Determine the (x, y) coordinate at the center of the cell enclosing the given text.  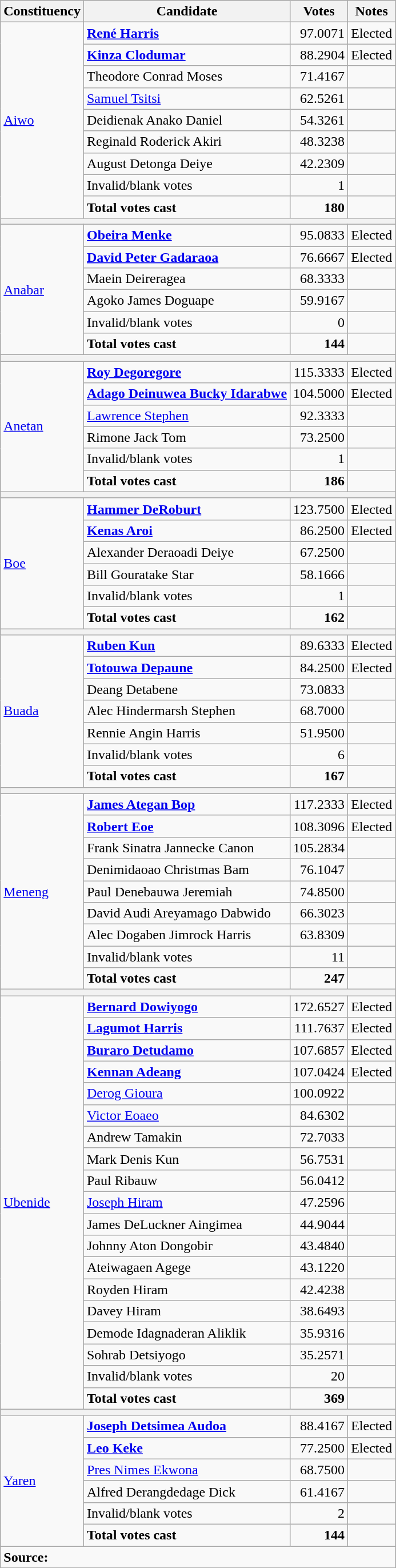
Deidienak Anako Daniel (186, 120)
Yaren (42, 1481)
84.6302 (319, 1115)
Anetan (42, 426)
Alec Dogaben Jimrock Harris (186, 935)
35.9316 (319, 1333)
76.6667 (319, 257)
Bill Gouratake Star (186, 574)
Obeira Menke (186, 235)
Notes (371, 11)
62.5261 (319, 98)
68.7000 (319, 711)
63.8309 (319, 935)
74.8500 (319, 891)
Kinza Clodumar (186, 55)
88.4167 (319, 1426)
Alec Hindermarsh Stephen (186, 711)
104.5000 (319, 394)
76.1047 (319, 869)
107.0424 (319, 1072)
Candidate (186, 11)
Frank Sinatra Jannecke Canon (186, 848)
56.0412 (319, 1180)
Ruben Kun (186, 646)
89.6333 (319, 646)
Aiwo (42, 120)
Demode Idagnaderan Aliklik (186, 1333)
68.3333 (319, 279)
David Audi Areyamago Dabwido (186, 913)
Leo Keke (186, 1448)
43.1220 (319, 1268)
August Detonga Deiye (186, 163)
Deang Detabene (186, 689)
Theodore Conrad Moses (186, 77)
105.2834 (319, 848)
42.4238 (319, 1290)
Kennan Adeang (186, 1072)
Ubenide (42, 1203)
Paul Denebauwa Jeremiah (186, 891)
71.4167 (319, 77)
0 (319, 322)
Rennie Angin Harris (186, 733)
20 (319, 1377)
Ateiwagaen Agege (186, 1268)
Buada (42, 711)
47.2596 (319, 1202)
44.9044 (319, 1224)
172.6527 (319, 1007)
Paul Ribauw (186, 1180)
107.6857 (319, 1050)
77.2500 (319, 1448)
Samuel Tsitsi (186, 98)
Pres Nimes Ekwona (186, 1470)
66.3023 (319, 913)
117.2333 (319, 804)
38.6493 (319, 1311)
James DeLuckner Aingimea (186, 1224)
Bernard Dowiyogo (186, 1007)
67.2500 (319, 552)
Agoko James Doguape (186, 301)
162 (319, 618)
Boe (42, 563)
Maein Deireragea (186, 279)
Davey Hiram (186, 1311)
167 (319, 776)
73.2500 (319, 437)
369 (319, 1398)
Votes (319, 11)
6 (319, 755)
35.2571 (319, 1355)
Derog Gioura (186, 1094)
Source: (198, 1557)
68.7500 (319, 1470)
Joseph Detsimea Audoa (186, 1426)
84.2500 (319, 668)
David Peter Gadaraoa (186, 257)
Totouwa Depaune (186, 668)
Kenas Aroi (186, 530)
180 (319, 207)
56.7531 (319, 1159)
Reginald Roderick Akiri (186, 142)
Meneng (42, 892)
2 (319, 1513)
43.4840 (319, 1246)
Victor Eoaeo (186, 1115)
95.0833 (319, 235)
Hammer DeRoburt (186, 509)
72.7033 (319, 1137)
186 (319, 481)
42.2309 (319, 163)
Johnny Aton Dongobir (186, 1246)
Sohrab Detsiyogo (186, 1355)
59.9167 (319, 301)
108.3096 (319, 826)
Joseph Hiram (186, 1202)
123.7500 (319, 509)
73.0833 (319, 689)
Alfred Derangdedage Dick (186, 1491)
Constituency (42, 11)
100.0922 (319, 1094)
86.2500 (319, 530)
Andrew Tamakin (186, 1137)
Adago Deinuwea Bucky Idarabwe (186, 394)
Roy Degoregore (186, 372)
111.7637 (319, 1028)
11 (319, 957)
58.1666 (319, 574)
Royden Hiram (186, 1290)
René Harris (186, 33)
Buraro Detudamo (186, 1050)
88.2904 (319, 55)
Rimone Jack Tom (186, 437)
92.3333 (319, 416)
Alexander Deraoadi Deiye (186, 552)
97.0071 (319, 33)
Robert Eoe (186, 826)
61.4167 (319, 1491)
115.3333 (319, 372)
Lagumot Harris (186, 1028)
54.3261 (319, 120)
48.3238 (319, 142)
Denimidaoao Christmas Bam (186, 869)
247 (319, 979)
51.9500 (319, 733)
Anabar (42, 289)
Mark Denis Kun (186, 1159)
James Ategan Bop (186, 804)
Lawrence Stephen (186, 416)
